Find where the given text appears and provide that cell's center as (x, y) coordinate. 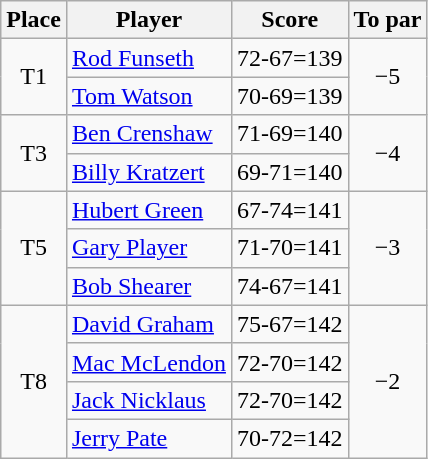
Player (148, 20)
Ben Crenshaw (148, 134)
−5 (388, 77)
T5 (34, 248)
−4 (388, 153)
Hubert Green (148, 210)
David Graham (148, 324)
75-67=142 (290, 324)
Jerry Pate (148, 438)
69-71=140 (290, 172)
T1 (34, 77)
71-70=141 (290, 248)
Rod Funseth (148, 58)
70-72=142 (290, 438)
−2 (388, 381)
−3 (388, 248)
Place (34, 20)
70-69=139 (290, 96)
Jack Nicklaus (148, 400)
T8 (34, 381)
Mac McLendon (148, 362)
Tom Watson (148, 96)
Score (290, 20)
T3 (34, 153)
Billy Kratzert (148, 172)
Gary Player (148, 248)
Bob Shearer (148, 286)
71-69=140 (290, 134)
67-74=141 (290, 210)
72-67=139 (290, 58)
To par (388, 20)
74-67=141 (290, 286)
